For the text-containing cell, return its midpoint in [x, y] coordinate format. 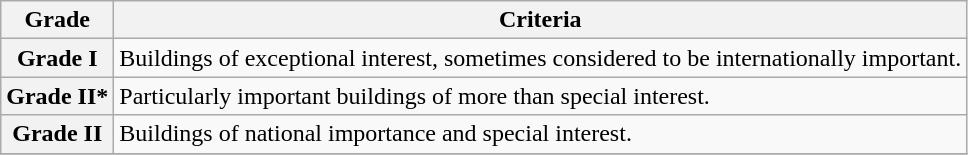
Grade [58, 20]
Criteria [540, 20]
Grade II [58, 134]
Buildings of national importance and special interest. [540, 134]
Buildings of exceptional interest, sometimes considered to be internationally important. [540, 58]
Particularly important buildings of more than special interest. [540, 96]
Grade II* [58, 96]
Grade I [58, 58]
